From the cell containing the given text, extract its center point as [X, Y] coordinate. 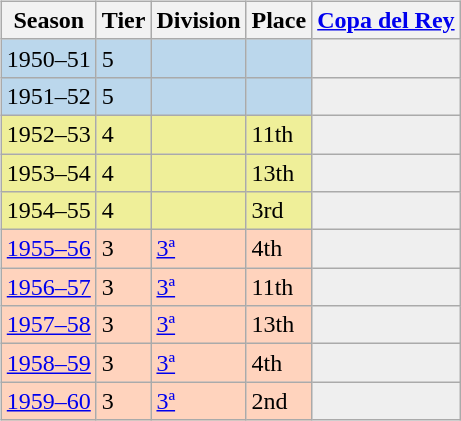
1959–60 [48, 401]
Season [48, 20]
2nd [279, 401]
1951–52 [48, 96]
1958–59 [48, 363]
Tier [124, 20]
1952–53 [48, 134]
1955–56 [48, 249]
1956–57 [48, 287]
1953–54 [48, 173]
1954–55 [48, 211]
1950–51 [48, 58]
1957–58 [48, 325]
3rd [279, 211]
Place [279, 20]
Division [198, 20]
Copa del Rey [386, 20]
